Scan for the cell matching the given text and deliver its (X, Y) coordinate at center. 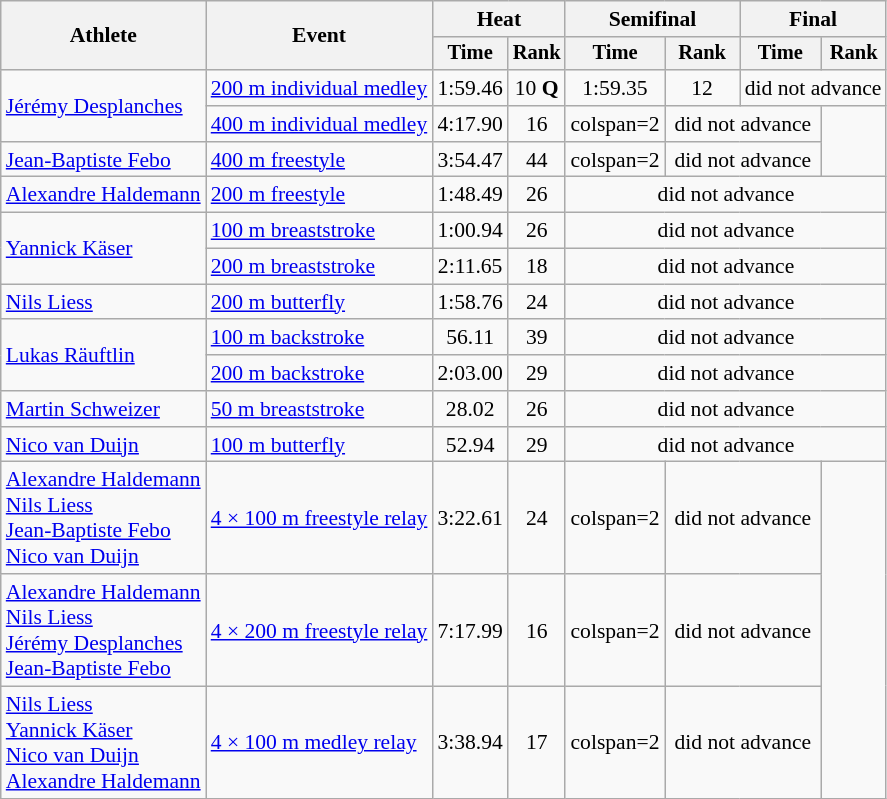
4 × 200 m freestyle relay (320, 630)
12 (702, 88)
Alexandre HaldemannNils LiessJean-Baptiste FeboNico van Duijn (104, 518)
200 m freestyle (320, 195)
17 (537, 743)
50 m breaststroke (320, 409)
Jérémy Desplanches (104, 106)
2:11.65 (470, 267)
100 m backstroke (320, 338)
1:48.49 (470, 195)
Martin Schweizer (104, 409)
56.11 (470, 338)
Jean-Baptiste Febo (104, 160)
39 (537, 338)
Alexandre HaldemannNils LiessJérémy DesplanchesJean-Baptiste Febo (104, 630)
Nils LiessYannick KäserNico van DuijnAlexandre Haldemann (104, 743)
400 m freestyle (320, 160)
Nico van Duijn (104, 445)
10 Q (537, 88)
1:00.94 (470, 231)
44 (537, 160)
Nils Liess (104, 302)
200 m butterfly (320, 302)
200 m breaststroke (320, 267)
1:59.35 (614, 88)
Semifinal (652, 19)
Heat (498, 19)
3:54.47 (470, 160)
200 m individual medley (320, 88)
Athlete (104, 36)
Yannick Käser (104, 248)
200 m backstroke (320, 373)
4 × 100 m medley relay (320, 743)
4 × 100 m freestyle relay (320, 518)
Alexandre Haldemann (104, 195)
Event (320, 36)
3:22.61 (470, 518)
3:38.94 (470, 743)
4:17.90 (470, 124)
Final (814, 19)
28.02 (470, 409)
1:58.76 (470, 302)
Lukas Räuftlin (104, 356)
18 (537, 267)
400 m individual medley (320, 124)
7:17.99 (470, 630)
100 m butterfly (320, 445)
2:03.00 (470, 373)
1:59.46 (470, 88)
52.94 (470, 445)
100 m breaststroke (320, 231)
